Determine the [X, Y] coordinate at the center of the cell enclosing the given text.  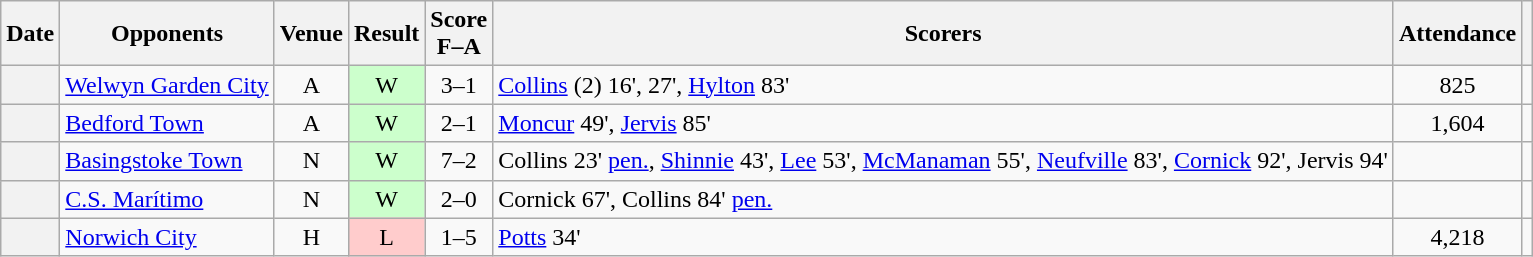
Date [30, 34]
ScoreF–A [459, 34]
3–1 [459, 85]
H [311, 237]
Welwyn Garden City [167, 85]
C.S. Marítimo [167, 199]
Basingstoke Town [167, 161]
2–1 [459, 123]
Potts 34' [944, 237]
Result [386, 34]
Opponents [167, 34]
L [386, 237]
Bedford Town [167, 123]
Norwich City [167, 237]
7–2 [459, 161]
1,604 [1457, 123]
Scorers [944, 34]
Attendance [1457, 34]
Venue [311, 34]
Cornick 67', Collins 84' pen. [944, 199]
4,218 [1457, 237]
Collins 23' pen., Shinnie 43', Lee 53', McManaman 55', Neufville 83', Cornick 92', Jervis 94' [944, 161]
825 [1457, 85]
Moncur 49', Jervis 85' [944, 123]
Collins (2) 16', 27', Hylton 83' [944, 85]
1–5 [459, 237]
2–0 [459, 199]
